Search for the cell housing the specified text and yield its (x, y) center coordinate. 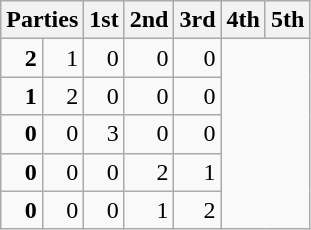
4th (243, 20)
3rd (198, 20)
1st (104, 20)
2nd (149, 20)
3 (104, 134)
5th (287, 20)
Parties (42, 20)
